Return the (x, y) coordinate for the center point of the cell that contains the specified text.  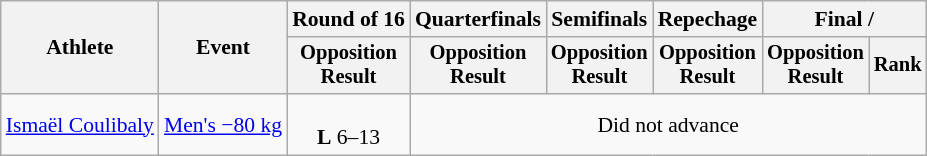
Athlete (80, 48)
Did not advance (668, 124)
Repechage (708, 19)
Event (223, 48)
L 6–13 (348, 124)
Rank (898, 66)
Men's −80 kg (223, 124)
Semifinals (600, 19)
Round of 16 (348, 19)
Quarterfinals (478, 19)
Ismaël Coulibaly (80, 124)
Final / (844, 19)
